From the cell containing the given text, extract its center point as [x, y] coordinate. 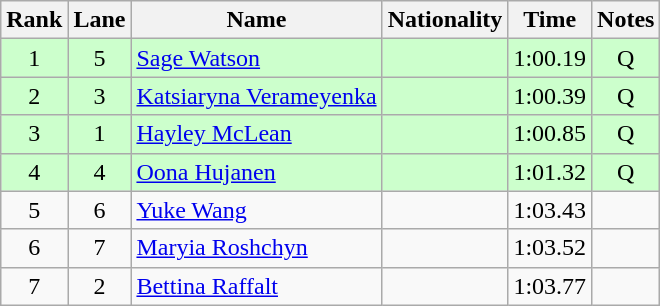
Nationality [445, 20]
1:03.77 [550, 286]
Oona Hujanen [256, 172]
Lane [100, 20]
Katsiaryna Verameyenka [256, 96]
Rank [34, 20]
1:03.52 [550, 248]
Bettina Raffalt [256, 286]
Sage Watson [256, 58]
Notes [626, 20]
1:00.39 [550, 96]
Time [550, 20]
1:03.43 [550, 210]
1:00.85 [550, 134]
1:00.19 [550, 58]
Name [256, 20]
1:01.32 [550, 172]
Yuke Wang [256, 210]
Hayley McLean [256, 134]
Maryia Roshchyn [256, 248]
